Search for the cell housing the specified text and yield its [X, Y] center coordinate. 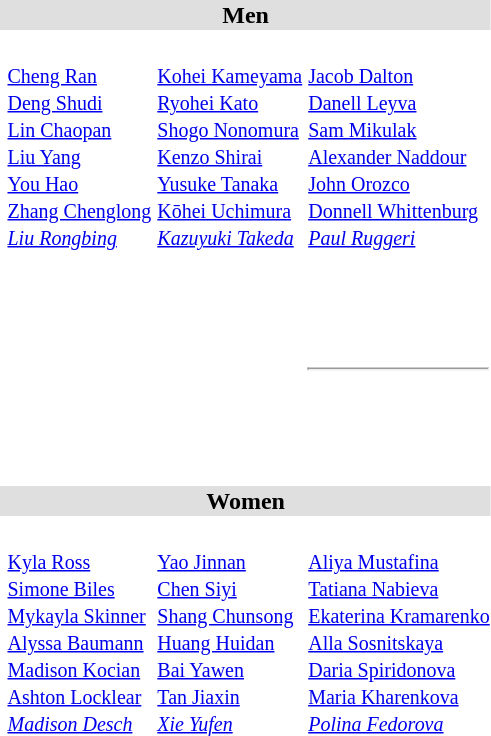
Women [246, 501]
Cheng Ran Deng Shudi Lin Chaopan Liu Yang You Hao Zhang Chenglong Liu Rongbing [80, 142]
Kohei Kameyama Ryohei Kato Shogo Nonomura Kenzo Shirai Yusuke Tanaka Kōhei Uchimura Kazuyuki Takeda [230, 142]
Men [246, 15]
